Return the (x, y) coordinate for the center point of the cell that contains the specified text.  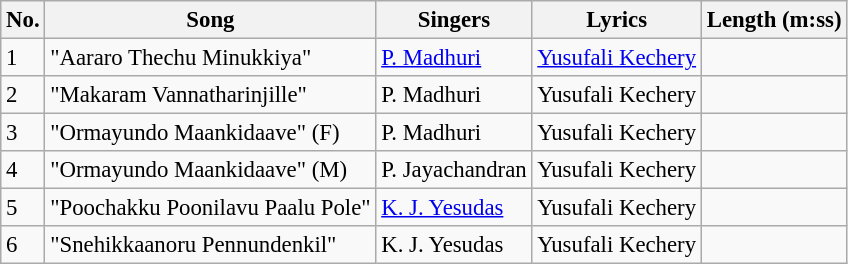
"Poochakku Poonilavu Paalu Pole" (210, 208)
1 (23, 58)
Length (m:ss) (774, 20)
5 (23, 208)
"Aararo Thechu Minukkiya" (210, 58)
Lyrics (616, 20)
Song (210, 20)
"Ormayundo Maankidaave" (F) (210, 133)
2 (23, 95)
4 (23, 170)
"Makaram Vannatharinjille" (210, 95)
P. Jayachandran (454, 170)
"Ormayundo Maankidaave" (M) (210, 170)
3 (23, 133)
No. (23, 20)
Singers (454, 20)
6 (23, 245)
"Snehikkaanoru Pennundenkil" (210, 245)
